Capture the cell that displays the provided text and extract its (x, y) central coordinate. 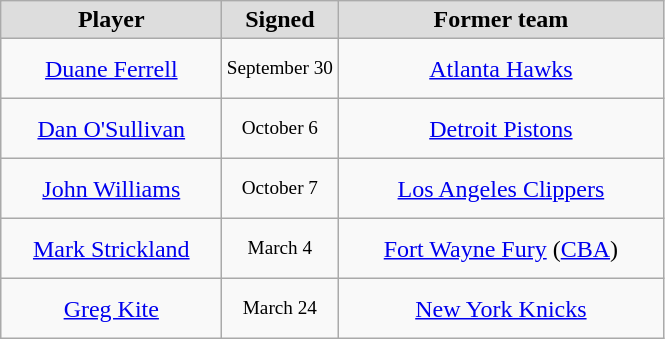
Signed (280, 20)
Duane Ferrell (112, 69)
Detroit Pistons (501, 129)
New York Knicks (501, 309)
John Williams (112, 189)
March 4 (280, 249)
Dan O'Sullivan (112, 129)
October 6 (280, 129)
Former team (501, 20)
Fort Wayne Fury (CBA) (501, 249)
October 7 (280, 189)
Player (112, 20)
March 24 (280, 309)
Greg Kite (112, 309)
Los Angeles Clippers (501, 189)
Atlanta Hawks (501, 69)
Mark Strickland (112, 249)
September 30 (280, 69)
